Return the (x, y) coordinate for the center point of the cell that contains the specified text.  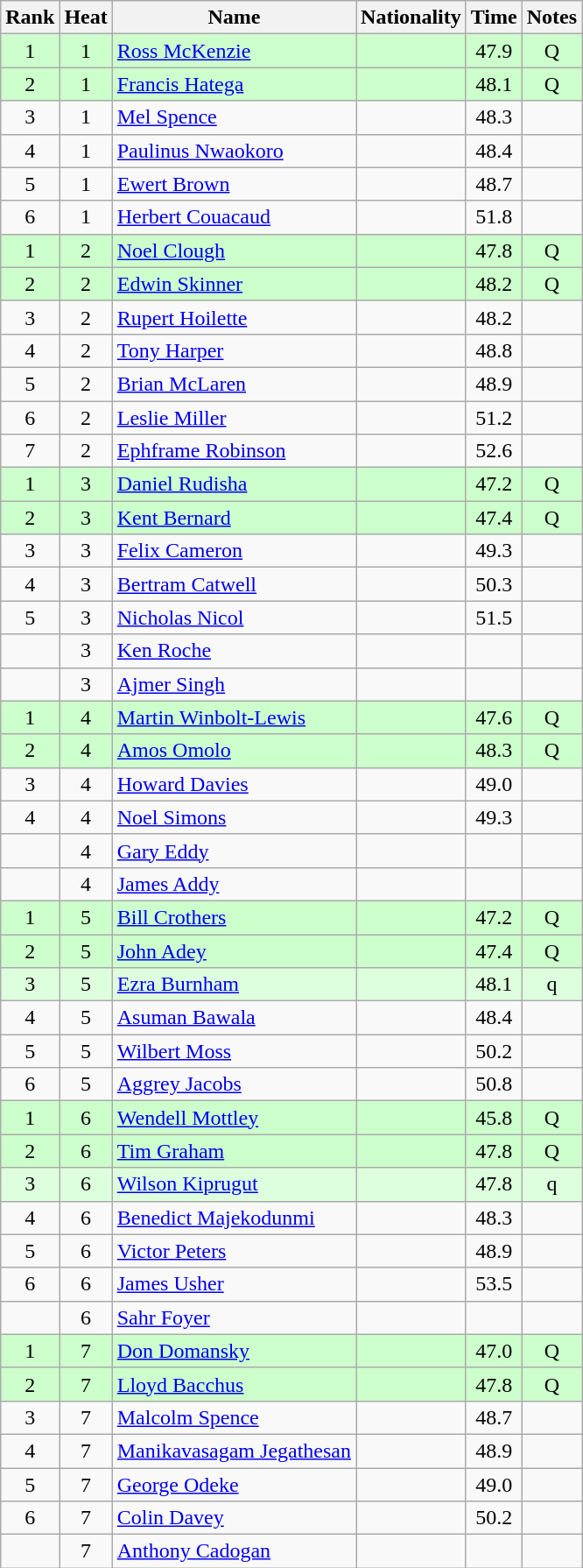
George Odeke (234, 1485)
Malcolm Spence (234, 1417)
Mel Spence (234, 117)
50.3 (494, 584)
Notes (551, 18)
Edwin Skinner (234, 284)
51.5 (494, 618)
Amos Omolo (234, 751)
Gary Eddy (234, 851)
Martin Winbolt-Lewis (234, 717)
48.8 (494, 350)
47.9 (494, 51)
Ken Roche (234, 651)
Rank (30, 18)
Noel Simons (234, 817)
Sahr Foyer (234, 1317)
Wendell Mottley (234, 1118)
Ephframe Robinson (234, 451)
Kent Bernard (234, 518)
Colin Davey (234, 1518)
45.8 (494, 1118)
Paulinus Nwaokoro (234, 151)
Wilson Kiprugut (234, 1184)
James Usher (234, 1284)
50.8 (494, 1084)
Howard Davies (234, 784)
Rupert Hoilette (234, 317)
Anthony Cadogan (234, 1551)
51.2 (494, 418)
Bill Crothers (234, 917)
Benedict Majekodunmi (234, 1218)
Ajmer Singh (234, 684)
Ross McKenzie (234, 51)
52.6 (494, 451)
Ezra Burnham (234, 985)
Francis Hatega (234, 84)
51.8 (494, 217)
Tim Graham (234, 1151)
Aggrey Jacobs (234, 1084)
John Adey (234, 950)
Asuman Bawala (234, 1018)
Nationality (411, 18)
Noel Clough (234, 251)
Wilbert Moss (234, 1051)
47.6 (494, 717)
Don Domansky (234, 1351)
Ewert Brown (234, 184)
Victor Peters (234, 1251)
Time (494, 18)
Herbert Couacaud (234, 217)
Lloyd Bacchus (234, 1384)
Manikavasagam Jegathesan (234, 1451)
James Addy (234, 884)
Heat (86, 18)
Name (234, 18)
Leslie Miller (234, 418)
Daniel Rudisha (234, 484)
Brian McLaren (234, 384)
53.5 (494, 1284)
Nicholas Nicol (234, 618)
Felix Cameron (234, 551)
47.0 (494, 1351)
Bertram Catwell (234, 584)
Tony Harper (234, 350)
